Extract the [X, Y] coordinate from the center of the cell holding the provided text.  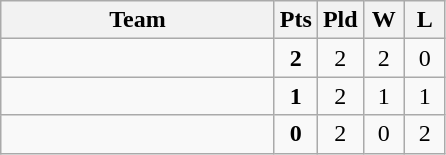
Pts [296, 20]
W [384, 20]
Pld [340, 20]
L [424, 20]
Team [138, 20]
